Output the [X, Y] coordinate of the center of the cell containing the given text.  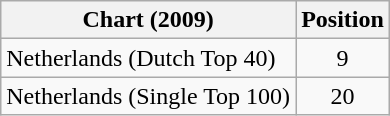
Position [343, 20]
20 [343, 96]
Netherlands (Dutch Top 40) [148, 58]
Chart (2009) [148, 20]
9 [343, 58]
Netherlands (Single Top 100) [148, 96]
